Identify which cell holds the provided text, then report its (X, Y) central coordinate. 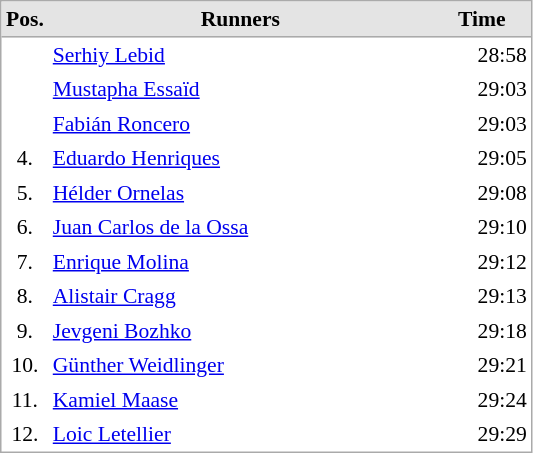
5. (26, 193)
29:21 (482, 365)
29:13 (482, 296)
Kamiel Maase (240, 399)
7. (26, 261)
11. (26, 399)
Enrique Molina (240, 261)
4. (26, 158)
Eduardo Henriques (240, 158)
9. (26, 331)
28:58 (482, 55)
29:12 (482, 261)
Jevgeni Bozhko (240, 331)
29:10 (482, 227)
Pos. (26, 20)
29:18 (482, 331)
12. (26, 434)
Juan Carlos de la Ossa (240, 227)
Loic Letellier (240, 434)
Time (482, 20)
6. (26, 227)
29:24 (482, 399)
Fabián Roncero (240, 123)
10. (26, 365)
Hélder Ornelas (240, 193)
Mustapha Essaïd (240, 89)
Alistair Cragg (240, 296)
8. (26, 296)
29:29 (482, 434)
Günther Weidlinger (240, 365)
29:08 (482, 193)
29:05 (482, 158)
Serhiy Lebid (240, 55)
Runners (240, 20)
